Identify which cell holds the provided text, then report its [x, y] central coordinate. 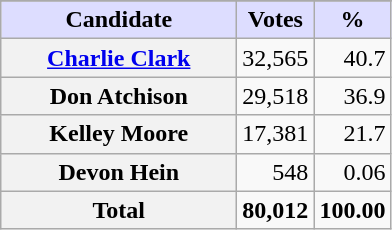
Don Atchison [119, 96]
36.9 [352, 96]
Candidate [119, 20]
40.7 [352, 58]
100.00 [352, 210]
Votes [276, 20]
Kelley Moore [119, 134]
21.7 [352, 134]
32,565 [276, 58]
Total [119, 210]
% [352, 20]
548 [276, 172]
17,381 [276, 134]
80,012 [276, 210]
Charlie Clark [119, 58]
0.06 [352, 172]
29,518 [276, 96]
Devon Hein [119, 172]
